Provide the [x, y] coordinate of the cell's center where the given text is located.  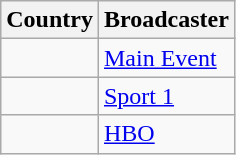
Sport 1 [166, 96]
Broadcaster [166, 20]
HBO [166, 134]
Main Event [166, 58]
Country [50, 20]
